Output the (X, Y) coordinate of the center of the cell containing the given text.  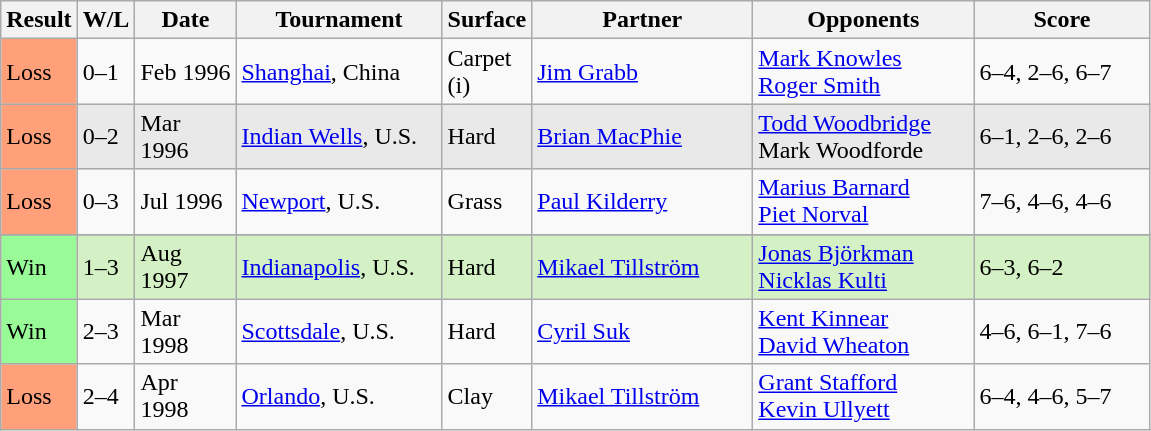
7–6, 4–6, 4–6 (1062, 202)
Result (39, 20)
Aug 1997 (186, 266)
W/L (106, 20)
Jul 1996 (186, 202)
Indian Wells, U.S. (339, 136)
Feb 1996 (186, 72)
Tournament (339, 20)
6–4, 4–6, 5–7 (1062, 396)
Cyril Suk (642, 332)
Indianapolis, U.S. (339, 266)
Score (1062, 20)
Kent Kinnear David Wheaton (864, 332)
Orlando, U.S. (339, 396)
4–6, 6–1, 7–6 (1062, 332)
Paul Kilderry (642, 202)
6–4, 2–6, 6–7 (1062, 72)
Mark Knowles Roger Smith (864, 72)
Surface (487, 20)
Date (186, 20)
Scottsdale, U.S. (339, 332)
2–3 (106, 332)
Apr 1998 (186, 396)
Carpet (i) (487, 72)
Newport, U.S. (339, 202)
Grant Stafford Kevin Ullyett (864, 396)
Clay (487, 396)
Mar 1998 (186, 332)
6–1, 2–6, 2–6 (1062, 136)
2–4 (106, 396)
Marius Barnard Piet Norval (864, 202)
Brian MacPhie (642, 136)
Shanghai, China (339, 72)
Jonas Björkman Nicklas Kulti (864, 266)
Partner (642, 20)
Grass (487, 202)
Mar 1996 (186, 136)
Todd Woodbridge Mark Woodforde (864, 136)
1–3 (106, 266)
0–2 (106, 136)
0–1 (106, 72)
6–3, 6–2 (1062, 266)
Jim Grabb (642, 72)
Opponents (864, 20)
0–3 (106, 202)
